From the cell containing the given text, extract its center point as [x, y] coordinate. 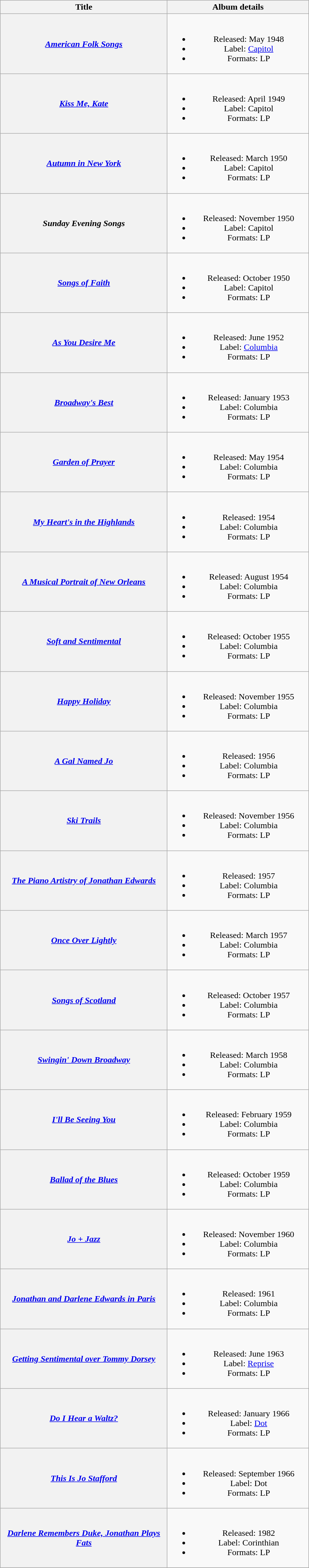
Released: January 1953Label: ColumbiaFormats: LP [238, 402]
Darlene Remembers Duke, Jonathan Plays Fats [84, 1538]
Released: 1954Label: ColumbiaFormats: LP [238, 522]
Released: September 1966Label: DotFormats: LP [238, 1478]
Once Over Lightly [84, 940]
Sunday Evening Songs [84, 223]
Released: April 1949Label: CapitolFormats: LP [238, 104]
A Musical Portrait of New Orleans [84, 582]
My Heart's in the Highlands [84, 522]
Title [84, 7]
Released: November 1960Label: ColumbiaFormats: LP [238, 1239]
Ski Trails [84, 821]
Released: November 1955Label: ColumbiaFormats: LP [238, 701]
Released: February 1959Label: ColumbiaFormats: LP [238, 1120]
Songs of Faith [84, 283]
Soft and Sentimental [84, 641]
Kiss Me, Kate [84, 104]
American Folk Songs [84, 44]
Do I Hear a Waltz? [84, 1418]
Garden of Prayer [84, 462]
Released: November 1956Label: ColumbiaFormats: LP [238, 821]
Released: 1961Label: ColumbiaFormats: LP [238, 1299]
A Gal Named Jo [84, 761]
The Piano Artistry of Jonathan Edwards [84, 881]
Released: May 1948Label: CapitolFormats: LP [238, 44]
Released: June 1963Label: RepriseFormats: LP [238, 1359]
Swingin' Down Broadway [84, 1060]
Album details [238, 7]
Released: January 1966Label: DotFormats: LP [238, 1418]
I'll Be Seeing You [84, 1120]
Released: October 1957Label: ColumbiaFormats: LP [238, 1000]
Released: March 1958Label: ColumbiaFormats: LP [238, 1060]
Jo + Jazz [84, 1239]
Released: March 1957Label: ColumbiaFormats: LP [238, 940]
Happy Holiday [84, 701]
Songs of Scotland [84, 1000]
Getting Sentimental over Tommy Dorsey [84, 1359]
Released: October 1950Label: CapitolFormats: LP [238, 283]
Released: October 1959Label: ColumbiaFormats: LP [238, 1179]
Released: 1982Label: CorinthianFormats: LP [238, 1538]
Released: March 1950Label: CapitolFormats: LP [238, 163]
Broadway's Best [84, 402]
Released: June 1952Label: ColumbiaFormats: LP [238, 343]
Released: August 1954Label: ColumbiaFormats: LP [238, 582]
Jonathan and Darlene Edwards in Paris [84, 1299]
Released: October 1955Label: ColumbiaFormats: LP [238, 641]
Autumn in New York [84, 163]
Ballad of the Blues [84, 1179]
Released: May 1954Label: ColumbiaFormats: LP [238, 462]
Released: 1957Label: ColumbiaFormats: LP [238, 881]
Released: 1956Label: ColumbiaFormats: LP [238, 761]
Released: November 1950Label: CapitolFormats: LP [238, 223]
As You Desire Me [84, 343]
This Is Jo Stafford [84, 1478]
